Locate the cell with the specified text and output its (X, Y) center coordinate. 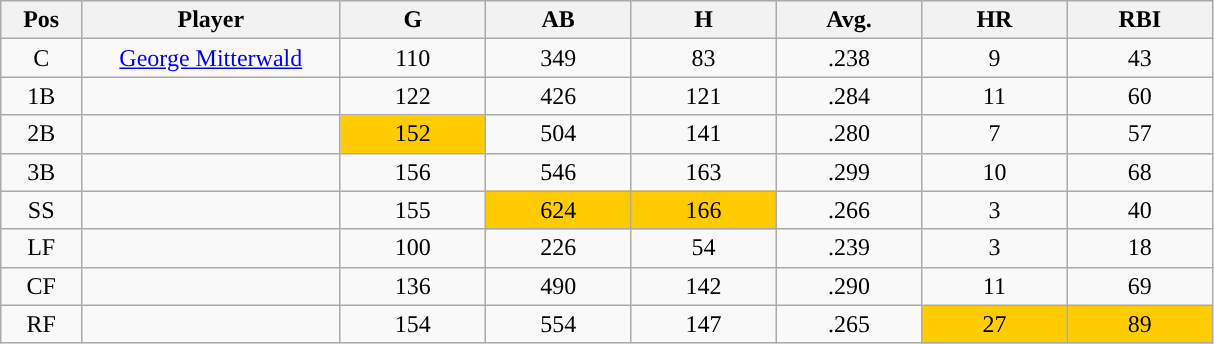
166 (704, 210)
490 (558, 286)
142 (704, 286)
RF (42, 324)
Player (212, 20)
226 (558, 248)
G (412, 20)
.265 (848, 324)
.266 (848, 210)
CF (42, 286)
156 (412, 172)
504 (558, 134)
18 (1140, 248)
624 (558, 210)
LF (42, 248)
9 (994, 58)
2B (42, 134)
SS (42, 210)
83 (704, 58)
George Mitterwald (212, 58)
AB (558, 20)
7 (994, 134)
136 (412, 286)
554 (558, 324)
10 (994, 172)
.280 (848, 134)
110 (412, 58)
Avg. (848, 20)
27 (994, 324)
Pos (42, 20)
54 (704, 248)
100 (412, 248)
152 (412, 134)
122 (412, 96)
155 (412, 210)
3B (42, 172)
1B (42, 96)
57 (1140, 134)
40 (1140, 210)
89 (1140, 324)
154 (412, 324)
426 (558, 96)
RBI (1140, 20)
HR (994, 20)
163 (704, 172)
H (704, 20)
141 (704, 134)
.290 (848, 286)
121 (704, 96)
.284 (848, 96)
43 (1140, 58)
349 (558, 58)
69 (1140, 286)
546 (558, 172)
.299 (848, 172)
.238 (848, 58)
.239 (848, 248)
C (42, 58)
60 (1140, 96)
147 (704, 324)
68 (1140, 172)
